Return [X, Y] of the center of cell containing provided text 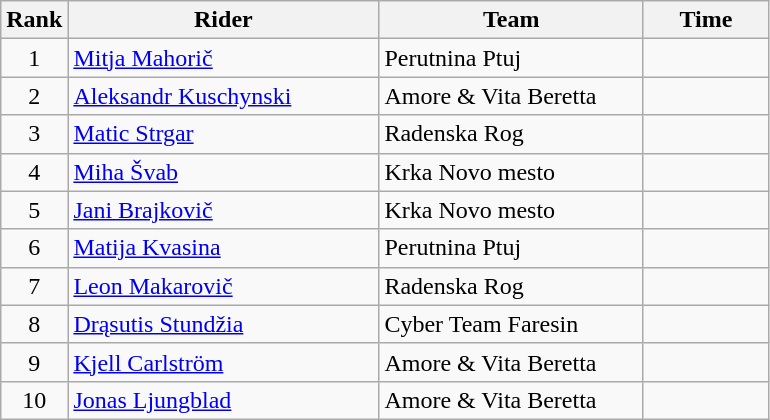
7 [34, 286]
Kjell Carlström [224, 362]
Jonas Ljungblad [224, 400]
Matija Kvasina [224, 248]
Team [512, 20]
Cyber Team Faresin [512, 324]
Time [706, 20]
Jani Brajkovič [224, 210]
Miha Švab [224, 172]
9 [34, 362]
Rank [34, 20]
Leon Makarovič [224, 286]
Rider [224, 20]
Drąsutis Stundžia [224, 324]
8 [34, 324]
Aleksandr Kuschynski [224, 96]
4 [34, 172]
6 [34, 248]
5 [34, 210]
1 [34, 58]
Mitja Mahorič [224, 58]
3 [34, 134]
Matic Strgar [224, 134]
2 [34, 96]
10 [34, 400]
